Find where the given text appears and provide that cell's center as (x, y) coordinate. 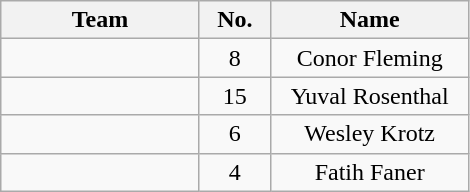
Yuval Rosenthal (370, 96)
6 (234, 134)
8 (234, 58)
15 (234, 96)
Conor Fleming (370, 58)
Wesley Krotz (370, 134)
Team (100, 20)
4 (234, 172)
Name (370, 20)
Fatih Faner (370, 172)
No. (234, 20)
